Identify which cell holds the provided text, then report its [x, y] central coordinate. 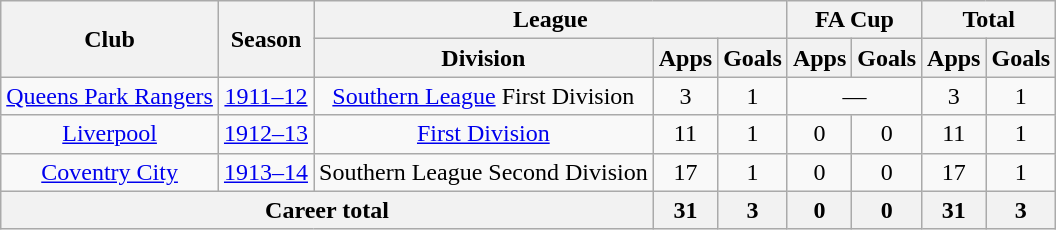
1912–13 [266, 134]
Liverpool [110, 134]
Total [989, 20]
FA Cup [854, 20]
Club [110, 39]
Southern League First Division [484, 96]
Career total [327, 210]
1913–14 [266, 172]
— [854, 96]
Coventry City [110, 172]
Southern League Second Division [484, 172]
Queens Park Rangers [110, 96]
League [551, 20]
Division [484, 58]
First Division [484, 134]
Season [266, 39]
1911–12 [266, 96]
